Return (x, y) of the center of cell containing provided text 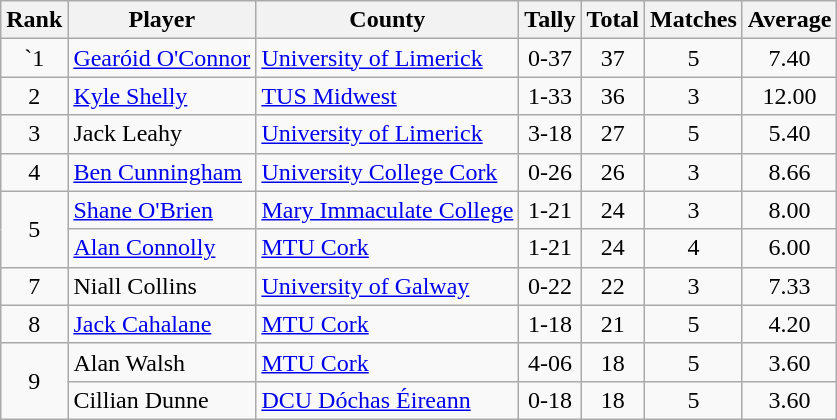
1-18 (550, 324)
0-26 (550, 172)
0-37 (550, 58)
4-06 (550, 362)
27 (613, 134)
Jack Leahy (162, 134)
`1 (34, 58)
6.00 (790, 248)
26 (613, 172)
4.20 (790, 324)
8 (34, 324)
Cillian Dunne (162, 400)
Tally (550, 20)
Matches (694, 20)
County (388, 20)
University of Galway (388, 286)
Total (613, 20)
22 (613, 286)
37 (613, 58)
Ben Cunningham (162, 172)
TUS Midwest (388, 96)
5.40 (790, 134)
3-18 (550, 134)
7.33 (790, 286)
Shane O'Brien (162, 210)
Jack Cahalane (162, 324)
1-33 (550, 96)
Rank (34, 20)
7.40 (790, 58)
Alan Walsh (162, 362)
36 (613, 96)
7 (34, 286)
0-22 (550, 286)
Average (790, 20)
Player (162, 20)
9 (34, 381)
0-18 (550, 400)
DCU Dóchas Éireann (388, 400)
21 (613, 324)
Mary Immaculate College (388, 210)
Gearóid O'Connor (162, 58)
University College Cork (388, 172)
8.66 (790, 172)
Niall Collins (162, 286)
12.00 (790, 96)
8.00 (790, 210)
Kyle Shelly (162, 96)
2 (34, 96)
Alan Connolly (162, 248)
